Pinpoint the cell where the given text exists, returning its (x, y) midpoint coordinate. 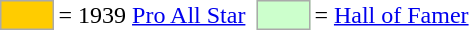
= 1939 Pro All Star (152, 15)
